Pinpoint the cell where the given text exists, returning its [X, Y] midpoint coordinate. 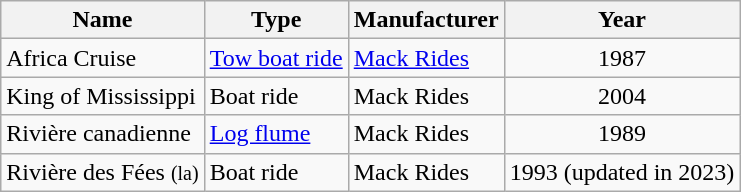
Manufacturer [426, 20]
Type [276, 20]
Rivière des Fées (la) [102, 172]
Year [622, 20]
1993 (updated in 2023) [622, 172]
King of Mississippi [102, 96]
Log flume [276, 134]
1987 [622, 58]
Name [102, 20]
Rivière canadienne [102, 134]
Africa Cruise [102, 58]
1989 [622, 134]
Tow boat ride [276, 58]
2004 [622, 96]
